Determine the [x, y] coordinate at the center of the cell enclosing the given text.  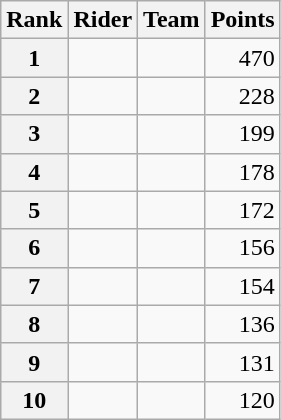
Rider [103, 20]
172 [242, 210]
7 [34, 286]
10 [34, 400]
470 [242, 58]
178 [242, 172]
131 [242, 362]
154 [242, 286]
Rank [34, 20]
4 [34, 172]
5 [34, 210]
228 [242, 96]
120 [242, 400]
2 [34, 96]
9 [34, 362]
3 [34, 134]
Team [172, 20]
6 [34, 248]
156 [242, 248]
199 [242, 134]
8 [34, 324]
Points [242, 20]
136 [242, 324]
1 [34, 58]
